Extract the (x, y) coordinate from the center of the cell holding the provided text.  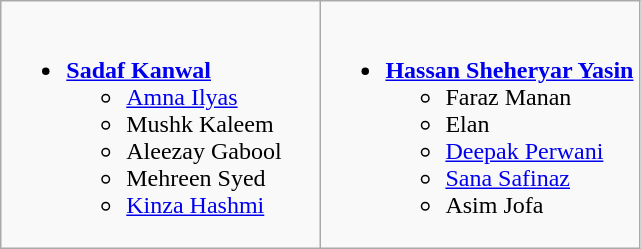
Hassan Sheheryar YasinFaraz MananElanDeepak PerwaniSana SafinazAsim Jofa (480, 125)
Sadaf KanwalAmna IlyasMushk KaleemAleezay GaboolMehreen SyedKinza Hashmi (160, 125)
